Extract the (X, Y) coordinate from the center of the cell holding the provided text.  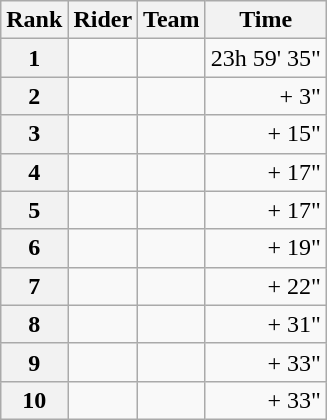
9 (34, 362)
+ 31" (266, 324)
+ 22" (266, 286)
+ 15" (266, 134)
1 (34, 58)
3 (34, 134)
+ 19" (266, 248)
2 (34, 96)
10 (34, 400)
4 (34, 172)
8 (34, 324)
+ 3" (266, 96)
5 (34, 210)
Time (266, 20)
23h 59' 35" (266, 58)
6 (34, 248)
Rider (103, 20)
Team (172, 20)
7 (34, 286)
Rank (34, 20)
